Return the [x, y] coordinate for the center point of the cell that contains the specified text.  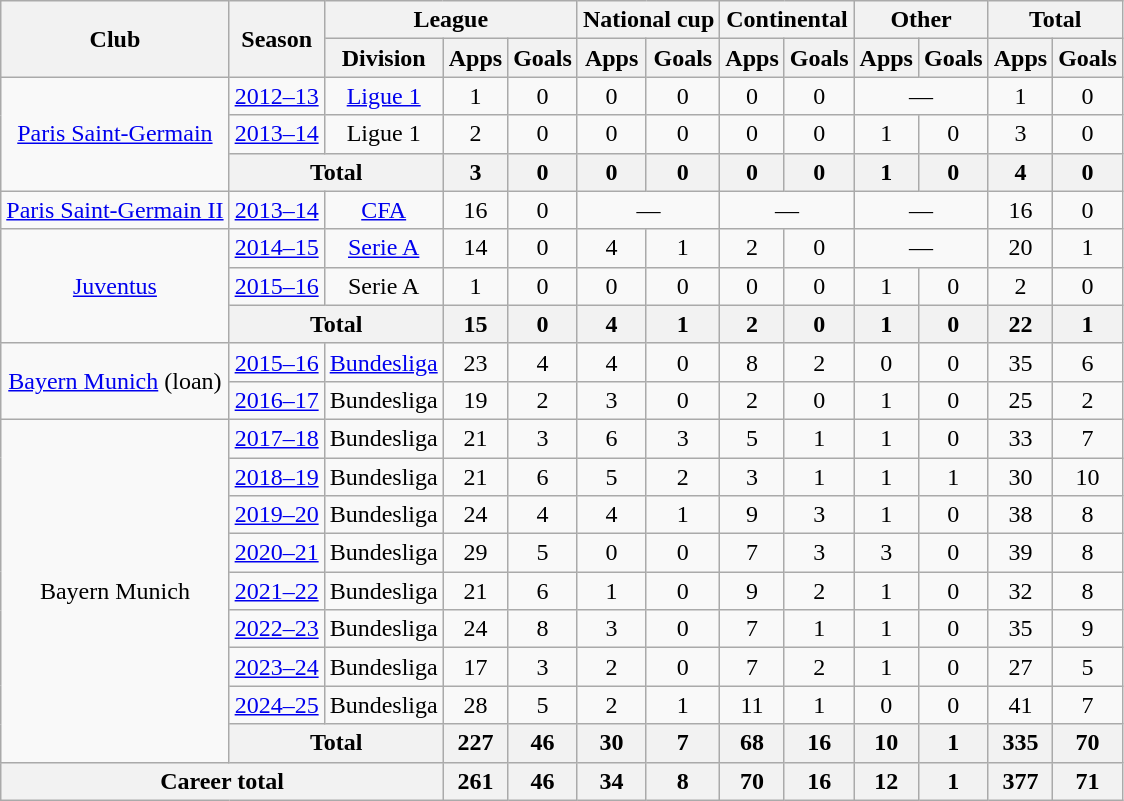
261 [475, 781]
Juventus [115, 286]
2020–21 [276, 553]
41 [1020, 705]
2023–24 [276, 667]
71 [1088, 781]
2021–22 [276, 591]
Continental [787, 20]
27 [1020, 667]
2018–19 [276, 477]
23 [475, 362]
28 [475, 705]
17 [475, 667]
2019–20 [276, 515]
11 [752, 705]
15 [475, 324]
20 [1020, 248]
32 [1020, 591]
Bayern Munich (loan) [115, 381]
National cup [648, 20]
25 [1020, 400]
2012–13 [276, 96]
12 [886, 781]
Paris Saint-Germain II [115, 210]
Career total [222, 781]
Club [115, 39]
2014–15 [276, 248]
14 [475, 248]
Season [276, 39]
2022–23 [276, 629]
227 [475, 743]
Division [384, 58]
League [450, 20]
38 [1020, 515]
377 [1020, 781]
CFA [384, 210]
Paris Saint-Germain [115, 134]
Bayern Munich [115, 590]
2016–17 [276, 400]
33 [1020, 438]
2017–18 [276, 438]
29 [475, 553]
2024–25 [276, 705]
19 [475, 400]
335 [1020, 743]
22 [1020, 324]
Other [921, 20]
39 [1020, 553]
68 [752, 743]
34 [611, 781]
